Extract the (X, Y) coordinate from the center of the cell holding the provided text.  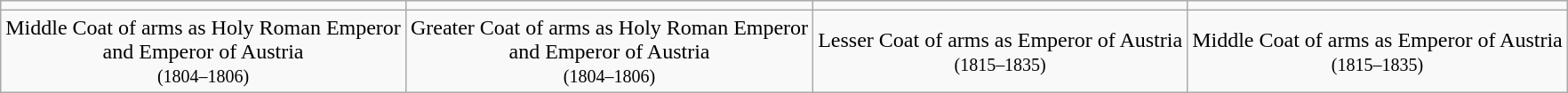
Lesser Coat of arms as Emperor of Austria(1815–1835) (1001, 51)
Middle Coat of arms as Holy Roman Emperor and Emperor of Austria(1804–1806) (204, 51)
Middle Coat of arms as Emperor of Austria(1815–1835) (1378, 51)
Greater Coat of arms as Holy Roman Emperor and Emperor of Austria(1804–1806) (609, 51)
